Pinpoint the cell where the given text exists, returning its (X, Y) midpoint coordinate. 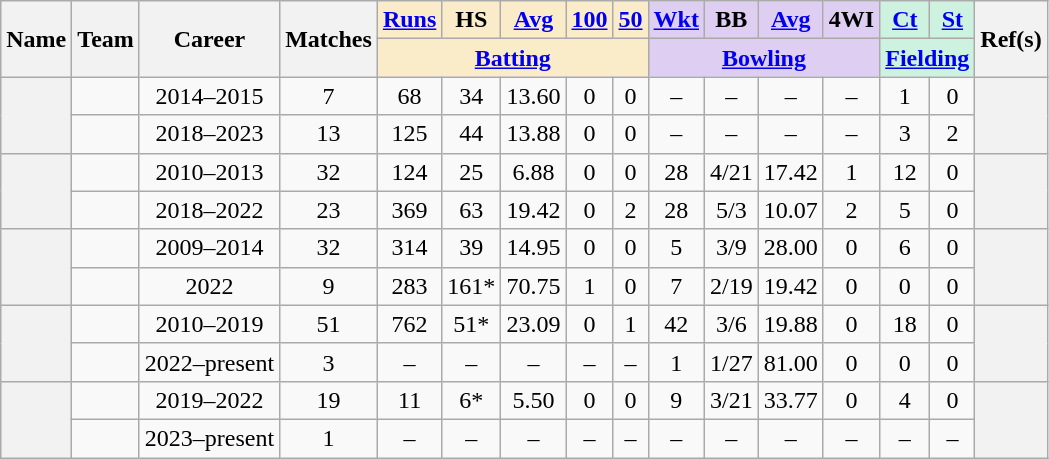
Ref(s) (1011, 39)
Name (36, 39)
18 (905, 324)
2014–2015 (209, 96)
3/6 (731, 324)
5.50 (534, 400)
28.00 (790, 248)
6.88 (534, 172)
161* (472, 286)
2018–2022 (209, 210)
44 (472, 134)
11 (409, 400)
13.88 (534, 134)
Fielding (928, 58)
6 (905, 248)
13.60 (534, 96)
2022 (209, 286)
4WI (851, 20)
4/21 (731, 172)
3/21 (731, 400)
10.07 (790, 210)
13 (329, 134)
42 (676, 324)
33.77 (790, 400)
314 (409, 248)
124 (409, 172)
Runs (409, 20)
HS (472, 20)
51* (472, 324)
81.00 (790, 362)
6* (472, 400)
19 (329, 400)
2009–2014 (209, 248)
2022–present (209, 362)
283 (409, 286)
Wkt (676, 20)
Matches (329, 39)
17.42 (790, 172)
50 (630, 20)
100 (590, 20)
Ct (905, 20)
14.95 (534, 248)
2019–2022 (209, 400)
125 (409, 134)
762 (409, 324)
63 (472, 210)
34 (472, 96)
2010–2019 (209, 324)
2018–2023 (209, 134)
Batting (512, 58)
2/19 (731, 286)
5/3 (731, 210)
St (952, 20)
Career (209, 39)
19.88 (790, 324)
70.75 (534, 286)
3/9 (731, 248)
4 (905, 400)
25 (472, 172)
Bowling (764, 58)
51 (329, 324)
23.09 (534, 324)
23 (329, 210)
BB (731, 20)
12 (905, 172)
39 (472, 248)
369 (409, 210)
2023–present (209, 438)
68 (409, 96)
2010–2013 (209, 172)
Team (106, 39)
1/27 (731, 362)
